Detect which cell encompasses the target text, then output its (X, Y) center coordinate. 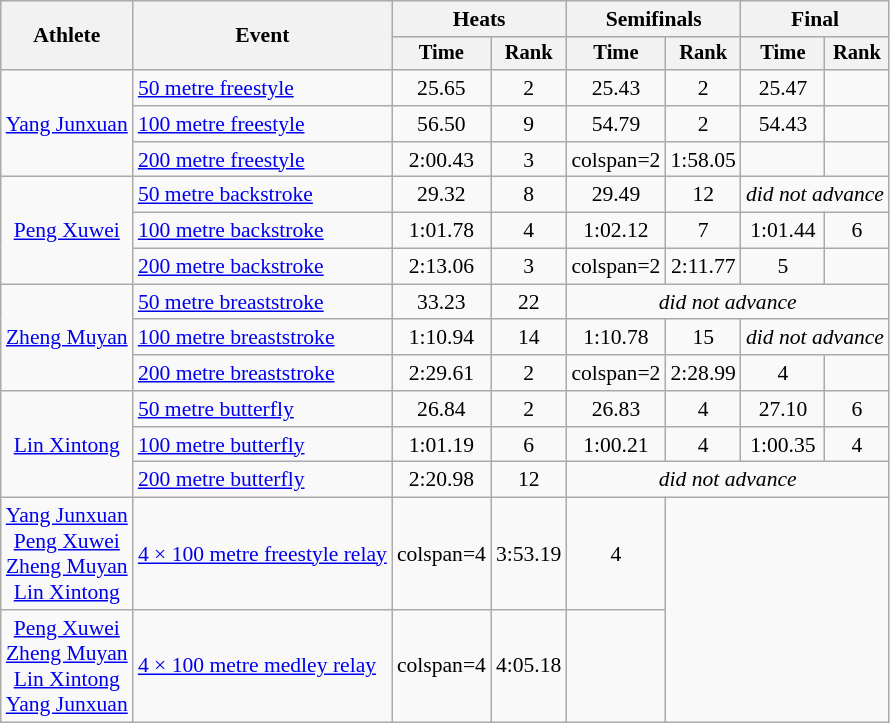
Peng Xuwei (67, 230)
100 metre butterfly (262, 445)
50 metre breaststroke (262, 302)
2:28.99 (702, 373)
2:11.77 (702, 267)
26.83 (616, 409)
200 metre backstroke (262, 267)
8 (528, 195)
100 metre backstroke (262, 231)
50 metre butterfly (262, 409)
100 metre breaststroke (262, 338)
200 metre breaststroke (262, 373)
Yang Junxuan (67, 124)
1:01.78 (442, 231)
7 (702, 231)
15 (702, 338)
33.23 (442, 302)
1:01.19 (442, 445)
Athlete (67, 36)
1:10.94 (442, 338)
5 (783, 267)
54.79 (616, 124)
Semifinals (654, 19)
2:13.06 (442, 267)
25.47 (783, 88)
3:53.19 (528, 554)
1:01.44 (783, 231)
Heats (480, 19)
25.43 (616, 88)
1:02.12 (616, 231)
1:00.21 (616, 445)
200 metre butterfly (262, 480)
9 (528, 124)
2:29.61 (442, 373)
29.49 (616, 195)
1:58.05 (702, 160)
54.43 (783, 124)
56.50 (442, 124)
27.10 (783, 409)
2:20.98 (442, 480)
4:05.18 (528, 666)
Peng Xuwei Zheng Muyan Lin Xintong Yang Junxuan (67, 666)
Yang Junxuan Peng Xuwei Zheng Muyan Lin Xintong (67, 554)
100 metre freestyle (262, 124)
25.65 (442, 88)
Event (262, 36)
50 metre freestyle (262, 88)
2:00.43 (442, 160)
22 (528, 302)
Lin Xintong (67, 444)
4 × 100 metre medley relay (262, 666)
26.84 (442, 409)
200 metre freestyle (262, 160)
50 metre backstroke (262, 195)
1:10.78 (616, 338)
1:00.35 (783, 445)
Final (815, 19)
14 (528, 338)
29.32 (442, 195)
4 × 100 metre freestyle relay (262, 554)
Zheng Muyan (67, 338)
